Extract the [x, y] coordinate from the center of the cell holding the provided text.  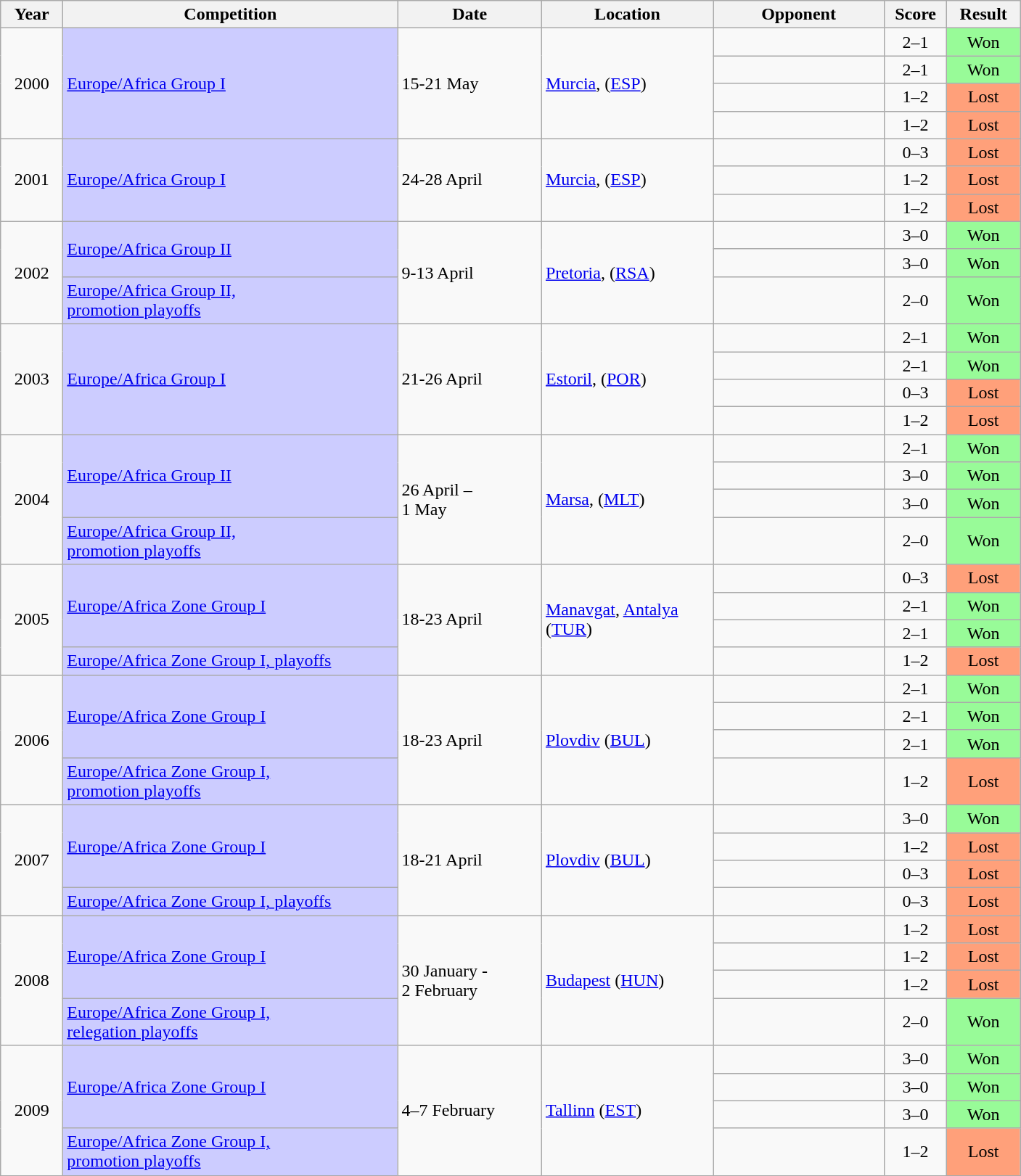
2001 [32, 180]
Budapest (HUN) [627, 981]
4–7 February [470, 1110]
2002 [32, 273]
21-26 April [470, 379]
2008 [32, 981]
Estoril, (POR) [627, 379]
26 April – 1 May [470, 499]
Marsa, (MLT) [627, 499]
Tallinn (EST) [627, 1110]
Manavgat, Antalya (TUR) [627, 620]
24-28 April [470, 180]
30 January - 2 February [470, 981]
9-13 April [470, 273]
2000 [32, 83]
Competition [231, 15]
Opponent [798, 15]
15-21 May [470, 83]
Pretoria, (RSA) [627, 273]
2004 [32, 499]
Location [627, 15]
2009 [32, 1110]
2007 [32, 860]
Score [916, 15]
Date [470, 15]
Result [984, 15]
2006 [32, 740]
2005 [32, 620]
Year [32, 15]
2003 [32, 379]
18-21 April [470, 860]
Europe/Africa Zone Group I, relegation playoffs [231, 1021]
